For the text-containing cell, return its midpoint in (X, Y) coordinate format. 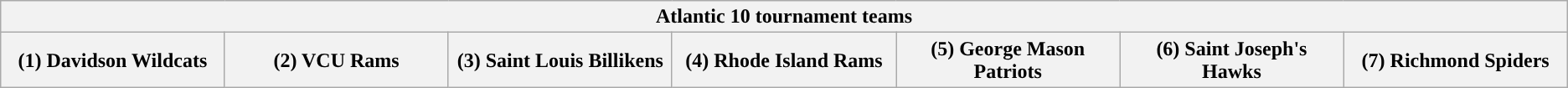
(7) Richmond Spiders (1456, 60)
Atlantic 10 tournament teams (784, 17)
(1) Davidson Wildcats (112, 60)
(4) Rhode Island Rams (784, 60)
(2) VCU Rams (337, 60)
(6) Saint Joseph's Hawks (1231, 60)
(3) Saint Louis Billikens (560, 60)
(5) George Mason Patriots (1008, 60)
